Scan for the cell matching the given text and deliver its (X, Y) coordinate at center. 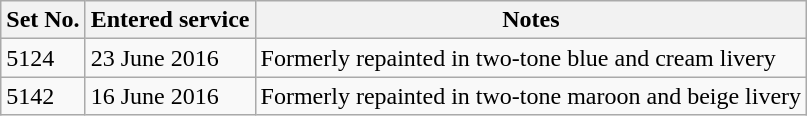
Formerly repainted in two-tone blue and cream livery (531, 58)
Entered service (170, 20)
5124 (43, 58)
Notes (531, 20)
Set No. (43, 20)
Formerly repainted in two-tone maroon and beige livery (531, 96)
5142 (43, 96)
23 June 2016 (170, 58)
16 June 2016 (170, 96)
